Capture the cell that displays the provided text and extract its [x, y] central coordinate. 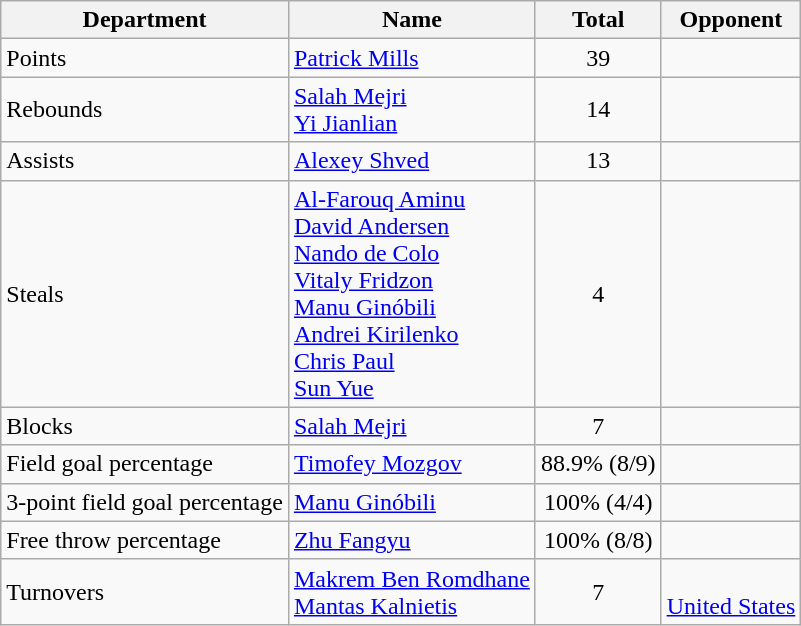
Salah Mejri [412, 426]
Patrick Mills [412, 58]
Makrem Ben Romdhane Mantas Kalnietis [412, 592]
Turnovers [145, 592]
Rebounds [145, 110]
Zhu Fangyu [412, 540]
Steals [145, 294]
4 [598, 294]
Field goal percentage [145, 464]
13 [598, 161]
Department [145, 20]
Assists [145, 161]
39 [598, 58]
Points [145, 58]
Salah Mejri Yi Jianlian [412, 110]
Manu Ginóbili [412, 502]
Al-Farouq Aminu David Andersen Nando de Colo Vitaly Fridzon Manu Ginóbili Andrei Kirilenko Chris Paul Sun Yue [412, 294]
14 [598, 110]
Name [412, 20]
Alexey Shved [412, 161]
Timofey Mozgov [412, 464]
100% (4/4) [598, 502]
Blocks [145, 426]
United States [731, 592]
Free throw percentage [145, 540]
Total [598, 20]
Opponent [731, 20]
88.9% (8/9) [598, 464]
100% (8/8) [598, 540]
3-point field goal percentage [145, 502]
